Return (X, Y) of the center of cell containing provided text 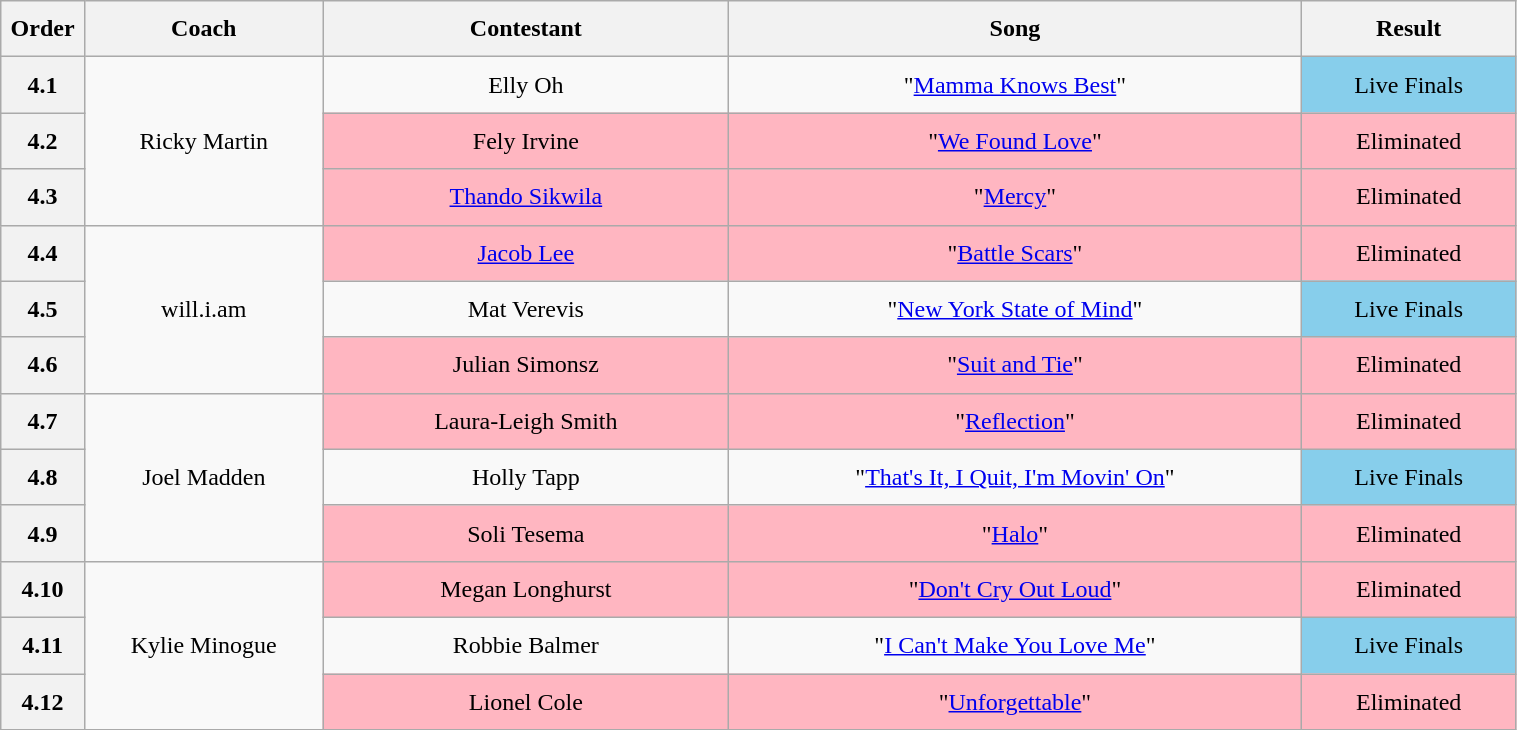
Thando Sikwila (526, 197)
"Mercy" (1016, 197)
"Battle Scars" (1016, 253)
4.12 (43, 702)
Kylie Minogue (204, 645)
4.8 (43, 477)
Lionel Cole (526, 702)
Result (1408, 29)
Order (43, 29)
Elly Oh (526, 85)
"Reflection" (1016, 421)
will.i.am (204, 309)
Contestant (526, 29)
"Suit and Tie" (1016, 365)
Laura-Leigh Smith (526, 421)
"I Can't Make You Love Me" (1016, 645)
Ricky Martin (204, 141)
Megan Longhurst (526, 589)
Holly Tapp (526, 477)
Joel Madden (204, 477)
4.2 (43, 141)
4.7 (43, 421)
4.4 (43, 253)
"We Found Love" (1016, 141)
"Halo" (1016, 533)
Soli Tesema (526, 533)
"Don't Cry Out Loud" (1016, 589)
"Unforgettable" (1016, 702)
Song (1016, 29)
4.10 (43, 589)
Robbie Balmer (526, 645)
4.9 (43, 533)
"That's It, I Quit, I'm Movin' On" (1016, 477)
4.11 (43, 645)
Fely Irvine (526, 141)
"New York State of Mind" (1016, 309)
Coach (204, 29)
Jacob Lee (526, 253)
4.1 (43, 85)
Julian Simonsz (526, 365)
"Mamma Knows Best" (1016, 85)
Mat Verevis (526, 309)
4.6 (43, 365)
4.3 (43, 197)
4.5 (43, 309)
